For the text-containing cell, return its midpoint in (x, y) coordinate format. 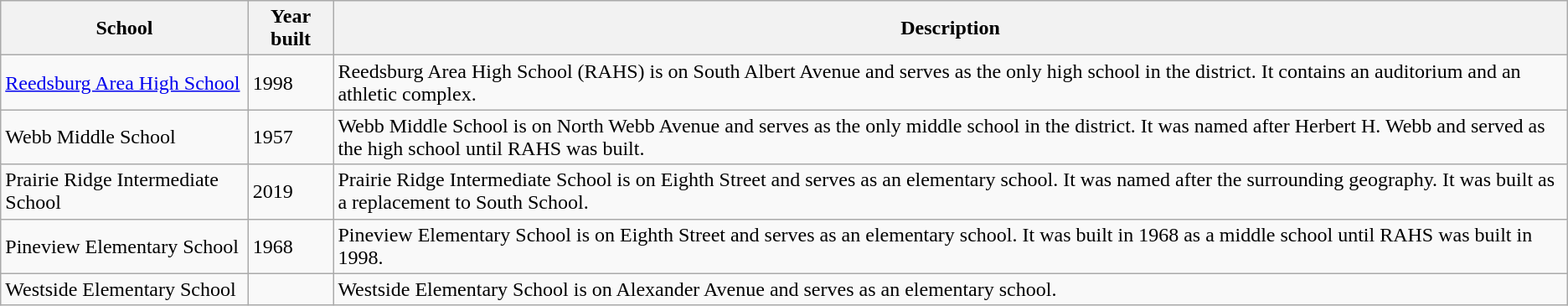
Description (950, 29)
2019 (291, 191)
Pineview Elementary School (125, 246)
School (125, 29)
1957 (291, 137)
Year built (291, 29)
1998 (291, 82)
Westside Elementary School (125, 289)
Webb Middle School (125, 137)
1968 (291, 246)
Westside Elementary School is on Alexander Avenue and serves as an elementary school. (950, 289)
Reedsburg Area High School (125, 82)
Prairie Ridge Intermediate School (125, 191)
